For the text-containing cell, return its midpoint in (X, Y) coordinate format. 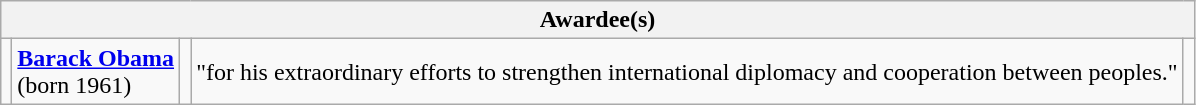
Barack Obama(born 1961) (96, 72)
"for his extraordinary efforts to strengthen international diplomacy and cooperation between peoples." (688, 72)
Awardee(s) (598, 20)
